Output the [X, Y] coordinate of the center of the cell containing the given text.  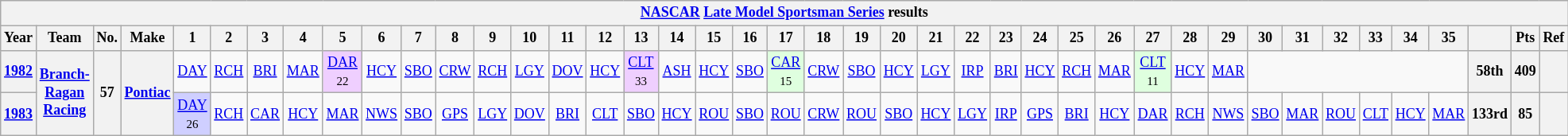
11 [567, 38]
NASCAR Late Model Sportsman Series results [784, 13]
24 [1040, 38]
No. [106, 38]
DAR22 [343, 72]
133rd [1490, 115]
Ref [1554, 38]
27 [1152, 38]
26 [1114, 38]
32 [1342, 38]
16 [750, 38]
1983 [19, 115]
20 [898, 38]
2 [229, 38]
8 [455, 38]
14 [677, 38]
30 [1265, 38]
85 [1525, 115]
DAY [192, 72]
Branch-Ragan Racing [64, 92]
10 [530, 38]
13 [641, 38]
33 [1375, 38]
4 [303, 38]
12 [606, 38]
Make [148, 38]
1 [192, 38]
17 [785, 38]
34 [1410, 38]
CAR15 [785, 72]
23 [1006, 38]
9 [493, 38]
409 [1525, 72]
CLT11 [1152, 72]
18 [823, 38]
Year [19, 38]
Pontiac [148, 92]
31 [1303, 38]
DAY26 [192, 115]
Pts [1525, 38]
Team [64, 38]
7 [418, 38]
35 [1449, 38]
19 [861, 38]
6 [381, 38]
21 [936, 38]
22 [973, 38]
15 [714, 38]
DAR [1152, 115]
5 [343, 38]
29 [1229, 38]
58th [1490, 72]
CAR [265, 115]
57 [106, 92]
3 [265, 38]
ASH [677, 72]
25 [1077, 38]
CLT33 [641, 72]
28 [1191, 38]
1982 [19, 72]
